For the text-containing cell, return its midpoint in [X, Y] coordinate format. 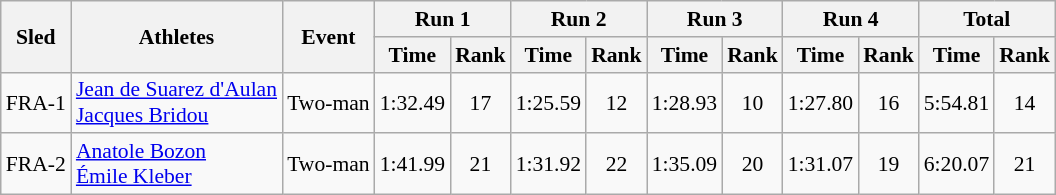
12 [616, 102]
Jean de Suarez d'AulanJacques Bridou [176, 102]
1:27.80 [820, 102]
17 [480, 102]
6:20.07 [956, 164]
Run 2 [579, 19]
1:35.09 [684, 164]
Run 1 [443, 19]
Run 4 [851, 19]
1:31.92 [548, 164]
1:32.49 [412, 102]
Run 3 [715, 19]
14 [1024, 102]
22 [616, 164]
16 [888, 102]
19 [888, 164]
20 [752, 164]
10 [752, 102]
Athletes [176, 36]
Anatole BozonÉmile Kleber [176, 164]
1:28.93 [684, 102]
FRA-2 [36, 164]
Event [328, 36]
Sled [36, 36]
1:31.07 [820, 164]
5:54.81 [956, 102]
1:25.59 [548, 102]
1:41.99 [412, 164]
Total [987, 19]
FRA-1 [36, 102]
